Return the (X, Y) coordinate for the center point of the cell that contains the specified text.  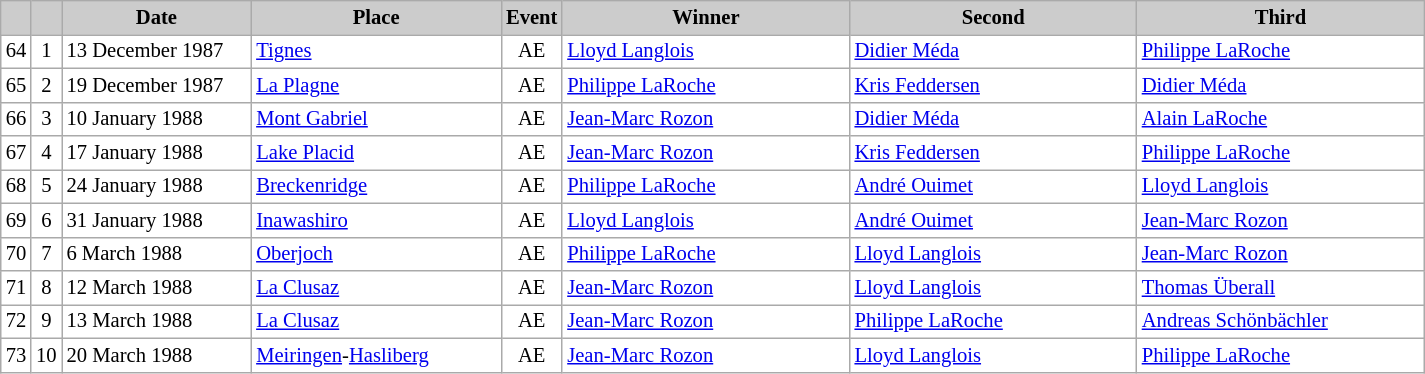
68 (16, 186)
69 (16, 220)
65 (16, 85)
10 January 1988 (157, 119)
10 (46, 355)
Place (376, 17)
Andreas Schönbächler (1280, 321)
Third (1280, 17)
Thomas Überall (1280, 287)
Lake Placid (376, 153)
31 January 1988 (157, 220)
Oberjoch (376, 254)
Alain LaRoche (1280, 119)
1 (46, 51)
24 January 1988 (157, 186)
19 December 1987 (157, 85)
9 (46, 321)
Inawashiro (376, 220)
Breckenridge (376, 186)
Mont Gabriel (376, 119)
5 (46, 186)
70 (16, 254)
2 (46, 85)
Date (157, 17)
67 (16, 153)
64 (16, 51)
20 March 1988 (157, 355)
12 March 1988 (157, 287)
Winner (706, 17)
72 (16, 321)
Tignes (376, 51)
7 (46, 254)
17 January 1988 (157, 153)
Meiringen-Hasliberg (376, 355)
73 (16, 355)
La Plagne (376, 85)
66 (16, 119)
3 (46, 119)
Event (532, 17)
8 (46, 287)
Second (994, 17)
6 March 1988 (157, 254)
6 (46, 220)
4 (46, 153)
71 (16, 287)
13 March 1988 (157, 321)
13 December 1987 (157, 51)
